Output the [X, Y] coordinate of the center of the cell containing the given text.  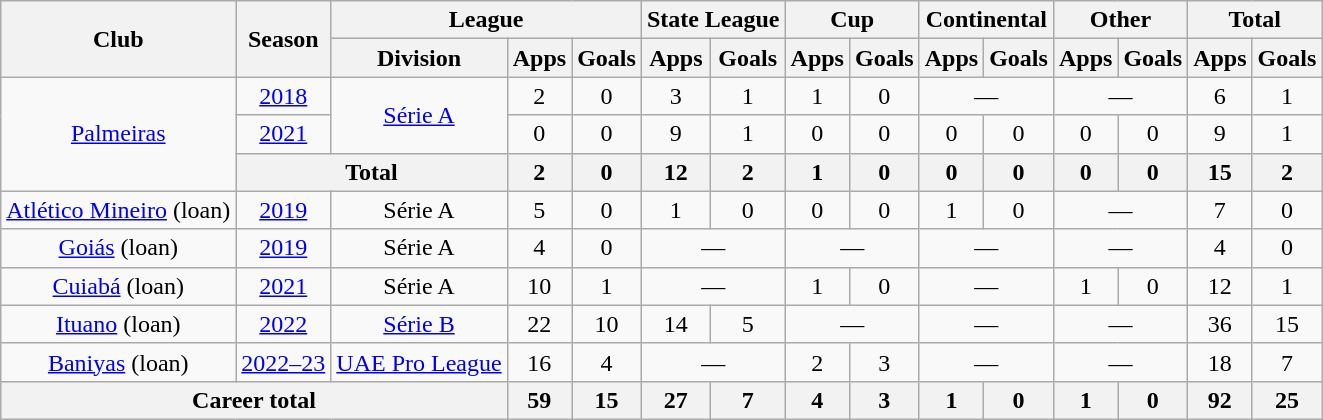
22 [539, 324]
25 [1287, 400]
59 [539, 400]
League [486, 20]
Ituano (loan) [118, 324]
State League [713, 20]
UAE Pro League [419, 362]
Atlético Mineiro (loan) [118, 210]
2022–23 [284, 362]
2018 [284, 96]
Season [284, 39]
Continental [986, 20]
Goiás (loan) [118, 248]
Série B [419, 324]
36 [1220, 324]
Career total [254, 400]
27 [676, 400]
92 [1220, 400]
Cup [852, 20]
Palmeiras [118, 134]
6 [1220, 96]
14 [676, 324]
18 [1220, 362]
16 [539, 362]
Division [419, 58]
Club [118, 39]
Other [1120, 20]
2022 [284, 324]
Cuiabá (loan) [118, 286]
Baniyas (loan) [118, 362]
